Search for the cell housing the specified text and yield its (x, y) center coordinate. 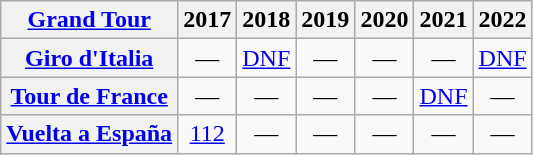
2022 (502, 20)
Tour de France (90, 96)
2019 (326, 20)
112 (208, 134)
2021 (444, 20)
2018 (266, 20)
2020 (384, 20)
2017 (208, 20)
Grand Tour (90, 20)
Vuelta a España (90, 134)
Giro d'Italia (90, 58)
